From the cell containing the given text, extract its center point as (X, Y) coordinate. 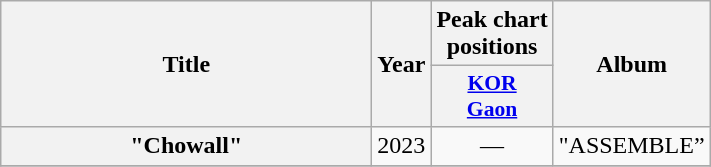
Peak chart positions (492, 34)
Album (632, 64)
KORGaon (492, 96)
"Chowall" (186, 146)
Year (402, 64)
Title (186, 64)
— (492, 146)
"ASSEMBLE” (632, 146)
2023 (402, 146)
